Locate the cell with the specified text and output its [X, Y] center coordinate. 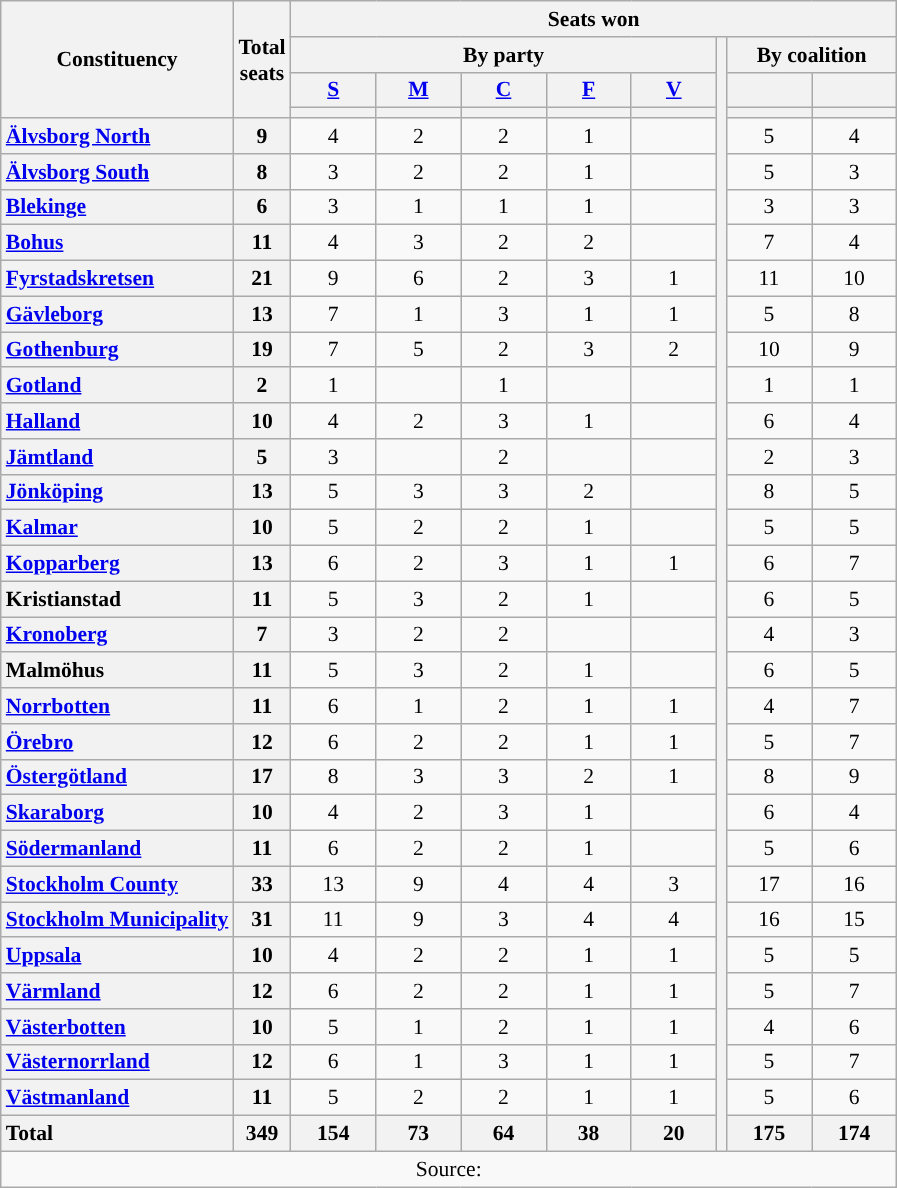
64 [504, 1134]
38 [588, 1134]
V [674, 90]
Skaraborg [118, 813]
Älvsborg South [118, 172]
Kristianstad [118, 599]
Östergötland [118, 777]
Värmland [118, 991]
Västmanland [118, 1098]
Kalmar [118, 528]
F [588, 90]
154 [334, 1134]
Gävleborg [118, 314]
19 [262, 350]
Västerbotten [118, 1027]
15 [854, 920]
174 [854, 1134]
73 [418, 1134]
Halland [118, 421]
By party [504, 55]
Bohus [118, 243]
20 [674, 1134]
349 [262, 1134]
Norrbotten [118, 706]
C [504, 90]
Västernorrland [118, 1062]
Blekinge [118, 207]
31 [262, 920]
M [418, 90]
Örebro [118, 742]
Stockholm County [118, 884]
Fyrstadskretsen [118, 279]
Uppsala [118, 956]
Malmöhus [118, 671]
By coalition [811, 55]
Seats won [594, 19]
Gotland [118, 386]
33 [262, 884]
Gothenburg [118, 350]
S [334, 90]
Kopparberg [118, 564]
Älvsborg North [118, 136]
Kronoberg [118, 635]
Totalseats [262, 60]
Total [118, 1134]
Jämtland [118, 457]
175 [768, 1134]
Södermanland [118, 849]
21 [262, 279]
Stockholm Municipality [118, 920]
Constituency [118, 60]
Source: [449, 1169]
Jönköping [118, 492]
